Provide the (X, Y) coordinate of the cell's center where the given text is located.  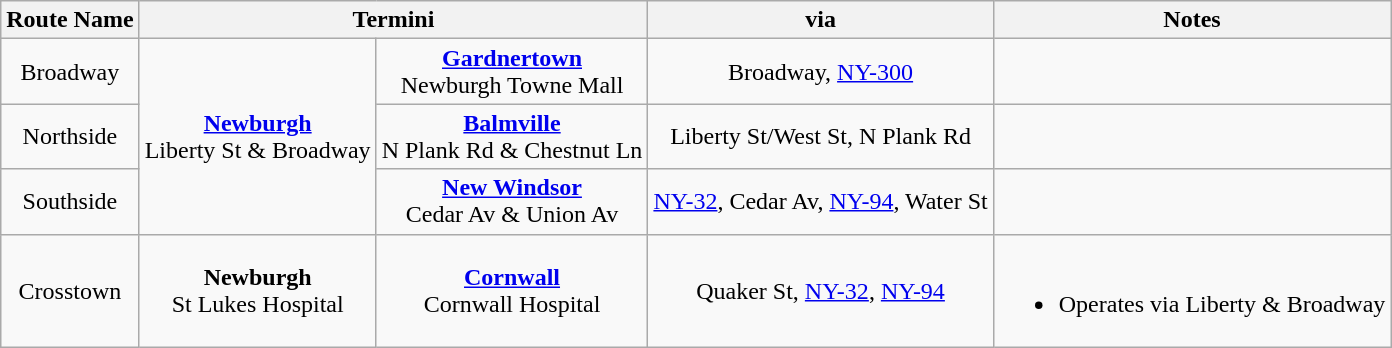
New WindsorCedar Av & Union Av (512, 202)
NY-32, Cedar Av, NY-94, Water St (820, 202)
Liberty St/West St, N Plank Rd (820, 136)
Broadway, NY-300 (820, 72)
BalmvilleN Plank Rd & Chestnut Ln (512, 136)
NewburghSt Lukes Hospital (258, 290)
Crosstown (70, 290)
NewburghLiberty St & Broadway (258, 136)
Notes (1192, 20)
GardnertownNewburgh Towne Mall (512, 72)
Route Name (70, 20)
Operates via Liberty & Broadway (1192, 290)
CornwallCornwall Hospital (512, 290)
Termini (394, 20)
Northside (70, 136)
via (820, 20)
Quaker St, NY-32, NY-94 (820, 290)
Broadway (70, 72)
Southside (70, 202)
